Output the [X, Y] coordinate of the center of the cell containing the given text.  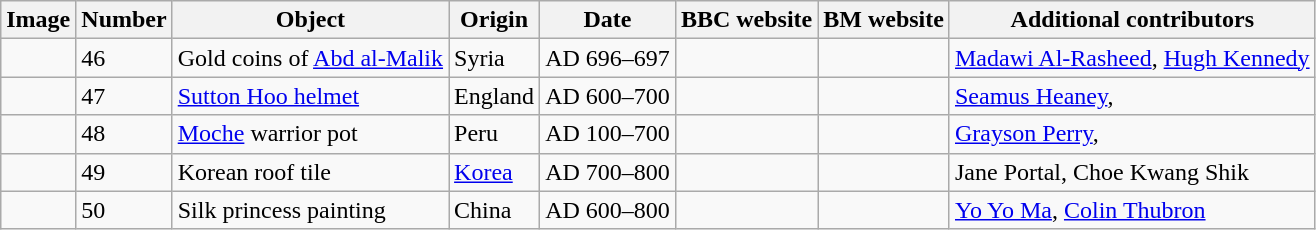
Image [38, 20]
49 [124, 172]
Grayson Perry, [1132, 134]
Gold coins of Abd al-Malik [310, 58]
England [494, 96]
47 [124, 96]
China [494, 210]
AD 700–800 [608, 172]
Madawi Al-Rasheed, Hugh Kennedy [1132, 58]
Sutton Hoo helmet [310, 96]
Additional contributors [1132, 20]
Korea [494, 172]
AD 600–800 [608, 210]
Date [608, 20]
AD 696–697 [608, 58]
Moche warrior pot [310, 134]
Seamus Heaney, [1132, 96]
50 [124, 210]
Number [124, 20]
48 [124, 134]
Silk princess painting [310, 210]
Korean roof tile [310, 172]
Object [310, 20]
Origin [494, 20]
BBC website [746, 20]
AD 100–700 [608, 134]
Syria [494, 58]
Peru [494, 134]
BM website [884, 20]
AD 600–700 [608, 96]
46 [124, 58]
Jane Portal, Choe Kwang Shik [1132, 172]
Yo Yo Ma, Colin Thubron [1132, 210]
